Search for the cell housing the specified text and yield its [x, y] center coordinate. 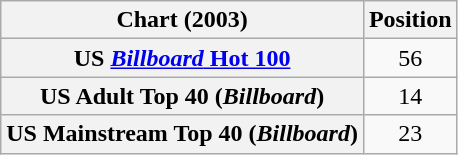
56 [410, 58]
23 [410, 134]
US Mainstream Top 40 (Billboard) [182, 134]
Position [410, 20]
Chart (2003) [182, 20]
US Billboard Hot 100 [182, 58]
14 [410, 96]
US Adult Top 40 (Billboard) [182, 96]
